Extract the [x, y] coordinate from the center of the cell holding the provided text.  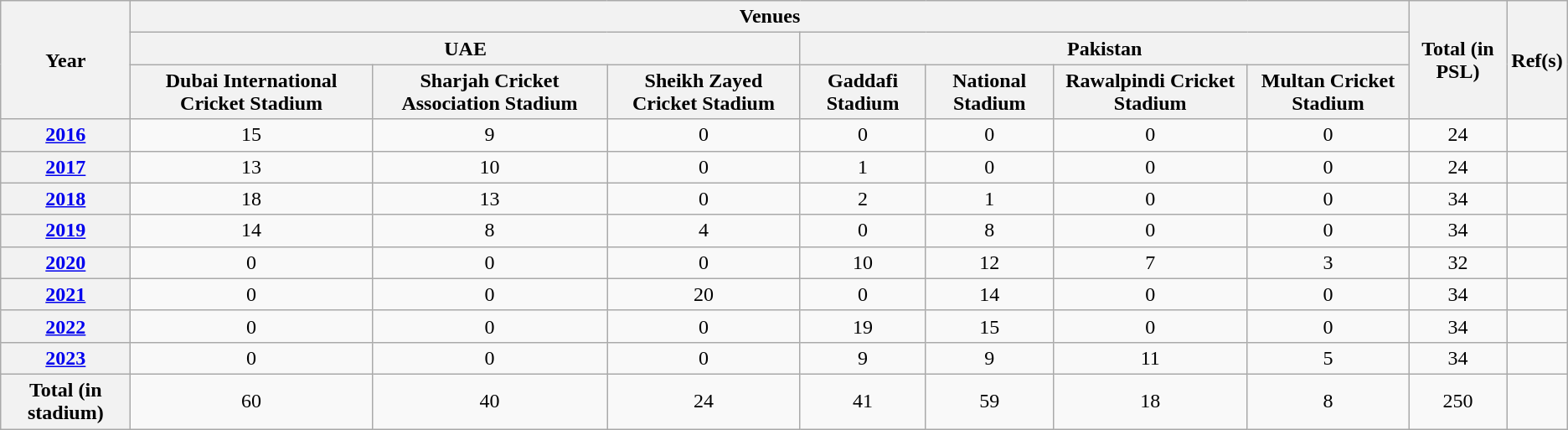
Ref(s) [1537, 60]
Venues [770, 17]
250 [1457, 401]
4 [704, 231]
Rawalpindi Cricket Stadium [1151, 92]
Sheikh Zayed Cricket Stadium [704, 92]
2017 [65, 167]
2020 [65, 262]
3 [1328, 262]
12 [990, 262]
Total (in PSL) [1457, 60]
19 [863, 326]
60 [251, 401]
National Stadium [990, 92]
40 [489, 401]
20 [704, 294]
2021 [65, 294]
32 [1457, 262]
Total (in stadium) [65, 401]
2016 [65, 135]
41 [863, 401]
11 [1151, 358]
2022 [65, 326]
Year [65, 60]
2019 [65, 231]
Pakistan [1104, 49]
Gaddafi Stadium [863, 92]
Dubai International Cricket Stadium [251, 92]
2023 [65, 358]
UAE [466, 49]
2 [863, 199]
2018 [65, 199]
Sharjah Cricket Association Stadium [489, 92]
Multan Cricket Stadium [1328, 92]
7 [1151, 262]
59 [990, 401]
5 [1328, 358]
